Output the (X, Y) coordinate of the center of the cell containing the given text.  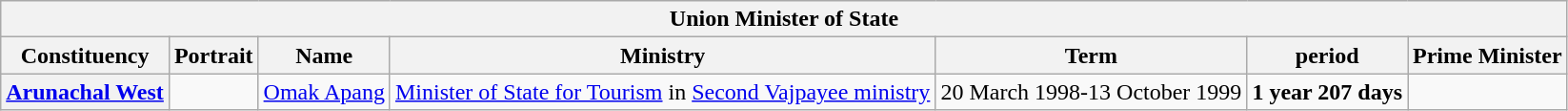
Minister of State for Tourism in Second Vajpayee ministry (662, 92)
period (1328, 55)
1 year 207 days (1328, 92)
Prime Minister (1488, 55)
Omak Apang (324, 92)
Ministry (662, 55)
Name (324, 55)
Portrait (213, 55)
20 March 1998-13 October 1999 (1092, 92)
Union Minister of State (784, 19)
Term (1092, 55)
Constituency (86, 55)
Arunachal West (86, 92)
